From the cell containing the given text, extract its center point as (X, Y) coordinate. 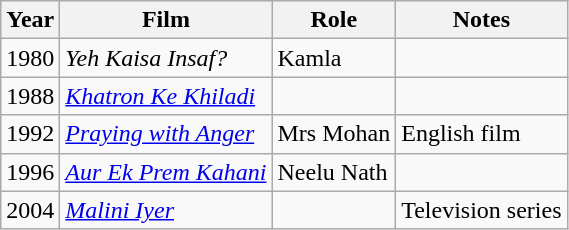
2004 (30, 210)
Khatron Ke Khiladi (166, 96)
English film (482, 134)
Aur Ek Prem Kahani (166, 172)
Praying with Anger (166, 134)
Mrs Mohan (334, 134)
Malini Iyer (166, 210)
Role (334, 20)
1988 (30, 96)
Television series (482, 210)
1992 (30, 134)
1996 (30, 172)
Yeh Kaisa Insaf? (166, 58)
Film (166, 20)
Year (30, 20)
Neelu Nath (334, 172)
Notes (482, 20)
Kamla (334, 58)
1980 (30, 58)
